Return [x, y] of the center of cell containing provided text 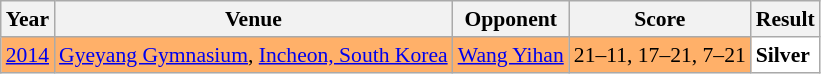
Gyeyang Gymnasium, Incheon, South Korea [254, 55]
Result [786, 19]
2014 [28, 55]
Silver [786, 55]
Score [660, 19]
Wang Yihan [511, 55]
Venue [254, 19]
Year [28, 19]
21–11, 17–21, 7–21 [660, 55]
Opponent [511, 19]
